Detect which cell encompasses the target text, then output its [X, Y] center coordinate. 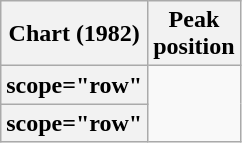
Chart (1982) [74, 34]
Peakposition [194, 34]
